Scan for the cell matching the given text and deliver its (X, Y) coordinate at center. 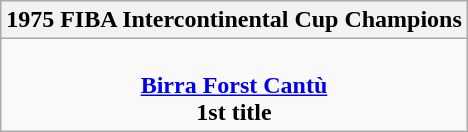
Birra Forst Cantù 1st title (234, 85)
1975 FIBA Intercontinental Cup Champions (234, 20)
